Provide the [X, Y] coordinate of the cell's center where the given text is located.  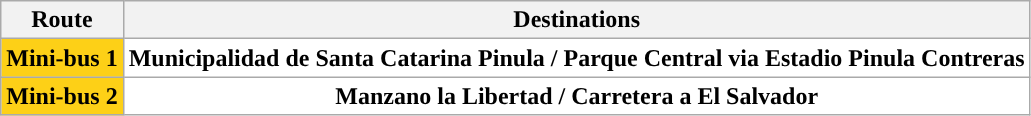
Destinations [576, 20]
Municipalidad de Santa Catarina Pinula / Parque Central via Estadio Pinula Contreras [576, 58]
Mini-bus 2 [62, 96]
Route [62, 20]
Manzano la Libertad / Carretera a El Salvador [576, 96]
Mini-bus 1 [62, 58]
